Return (x, y) of the center of cell containing provided text 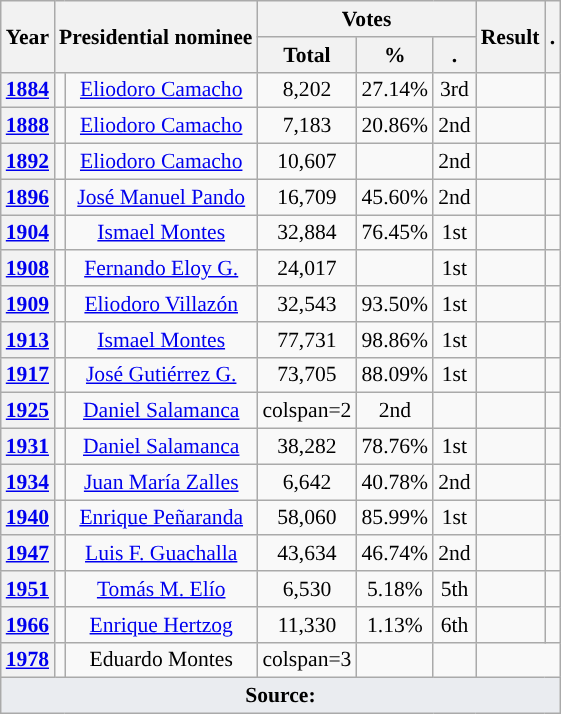
45.60% (394, 197)
1908 (28, 269)
77,731 (306, 340)
Luis F. Guachalla (161, 554)
Result (510, 36)
1909 (28, 304)
32,884 (306, 233)
3rd (454, 90)
1940 (28, 518)
Votes (366, 19)
98.86% (394, 340)
8,202 (306, 90)
Year (28, 36)
1978 (28, 660)
% (394, 55)
6th (454, 625)
5th (454, 589)
colspan=3 (306, 660)
José Manuel Pando (161, 197)
6,642 (306, 482)
1888 (28, 126)
1.13% (394, 625)
43,634 (306, 554)
1913 (28, 340)
Total (306, 55)
José Gutiérrez G. (161, 375)
Juan María Zalles (161, 482)
Tomás M. Elío (161, 589)
6,530 (306, 589)
16,709 (306, 197)
Fernando Eloy G. (161, 269)
38,282 (306, 447)
76.45% (394, 233)
Eliodoro Villazón (161, 304)
24,017 (306, 269)
7,183 (306, 126)
1925 (28, 411)
27.14% (394, 90)
10,607 (306, 162)
58,060 (306, 518)
78.76% (394, 447)
46.74% (394, 554)
11,330 (306, 625)
88.09% (394, 375)
1966 (28, 625)
1884 (28, 90)
Presidential nominee (156, 36)
1904 (28, 233)
1931 (28, 447)
1896 (28, 197)
1917 (28, 375)
Source: (280, 696)
1947 (28, 554)
93.50% (394, 304)
1934 (28, 482)
73,705 (306, 375)
32,543 (306, 304)
Enrique Peñaranda (161, 518)
40.78% (394, 482)
20.86% (394, 126)
Enrique Hertzog (161, 625)
1951 (28, 589)
1892 (28, 162)
Eduardo Montes (161, 660)
colspan=2 (306, 411)
85.99% (394, 518)
5.18% (394, 589)
